Identify which cell holds the provided text, then report its (X, Y) central coordinate. 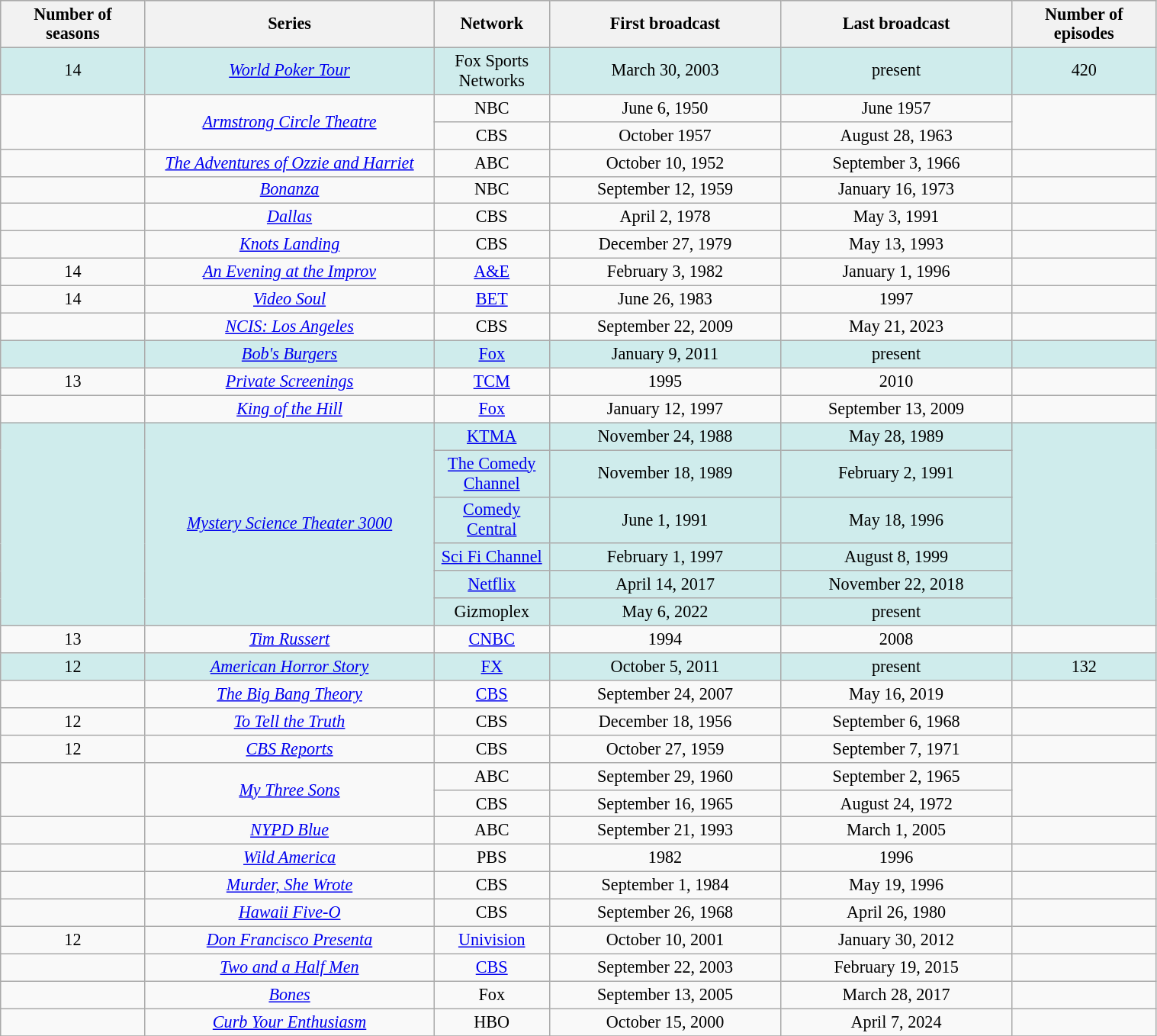
1982 (665, 858)
September 29, 1960 (665, 776)
World Poker Tour (290, 70)
October 10, 2001 (665, 940)
Bob's Burgers (290, 354)
January 9, 2011 (665, 354)
CNBC (492, 639)
420 (1085, 70)
Gizmoplex (492, 612)
June 1957 (897, 108)
May 3, 1991 (897, 217)
CBS Reports (290, 748)
Wild America (290, 858)
August 28, 1963 (897, 135)
Curb Your Enthusiasm (290, 1022)
American Horror Story (290, 667)
May 28, 1989 (897, 436)
June 1, 1991 (665, 520)
September 24, 2007 (665, 693)
June 26, 1983 (665, 299)
Fox Sports Networks (492, 70)
Number ofseasons (73, 24)
November 18, 1989 (665, 473)
November 24, 1988 (665, 436)
February 1, 1997 (665, 557)
October 1957 (665, 135)
Last broadcast (897, 24)
Number ofepisodes (1085, 24)
September 7, 1971 (897, 748)
September 6, 1968 (897, 721)
Don Francisco Presenta (290, 940)
NCIS: Los Angeles (290, 327)
May 21, 2023 (897, 327)
October 5, 2011 (665, 667)
September 1, 1984 (665, 885)
Mystery Science Theater 3000 (290, 524)
Tim Russert (290, 639)
May 6, 2022 (665, 612)
Netflix (492, 584)
1997 (897, 299)
January 1, 1996 (897, 272)
December 18, 1956 (665, 721)
1996 (897, 858)
September 16, 1965 (665, 803)
An Evening at the Improv (290, 272)
BET (492, 299)
October 27, 1959 (665, 748)
September 22, 2003 (665, 967)
January 12, 1997 (665, 409)
August 24, 1972 (897, 803)
April 7, 2024 (897, 1022)
King of the Hill (290, 409)
132 (1085, 667)
A&E (492, 272)
October 10, 1952 (665, 162)
TCM (492, 381)
Two and a Half Men (290, 967)
FX (492, 667)
HBO (492, 1022)
March 28, 2017 (897, 995)
Video Soul (290, 299)
December 27, 1979 (665, 245)
May 19, 1996 (897, 885)
The Big Bang Theory (290, 693)
KTMA (492, 436)
Knots Landing (290, 245)
February 2, 1991 (897, 473)
May 18, 1996 (897, 520)
NYPD Blue (290, 831)
Dallas (290, 217)
The Adventures of Ozzie and Harriet (290, 162)
Network (492, 24)
Sci Fi Channel (492, 557)
January 16, 1973 (897, 190)
April 14, 2017 (665, 584)
September 22, 2009 (665, 327)
PBS (492, 858)
August 8, 1999 (897, 557)
October 15, 2000 (665, 1022)
2010 (897, 381)
March 30, 2003 (665, 70)
September 13, 2009 (897, 409)
1995 (665, 381)
My Three Sons (290, 790)
Univision (492, 940)
Comedy Central (492, 520)
May 13, 1993 (897, 245)
April 2, 1978 (665, 217)
January 30, 2012 (897, 940)
2008 (897, 639)
To Tell the Truth (290, 721)
Bones (290, 995)
Murder, She Wrote (290, 885)
1994 (665, 639)
Bonanza (290, 190)
March 1, 2005 (897, 831)
April 26, 1980 (897, 912)
September 3, 1966 (897, 162)
September 2, 1965 (897, 776)
November 22, 2018 (897, 584)
Private Screenings (290, 381)
The Comedy Channel (492, 473)
September 13, 2005 (665, 995)
September 21, 1993 (665, 831)
Hawaii Five-O (290, 912)
Series (290, 24)
September 12, 1959 (665, 190)
Armstrong Circle Theatre (290, 121)
June 6, 1950 (665, 108)
September 26, 1968 (665, 912)
May 16, 2019 (897, 693)
February 3, 1982 (665, 272)
First broadcast (665, 24)
February 19, 2015 (897, 967)
